Provide the (x, y) coordinate of the cell's center where the given text is located.  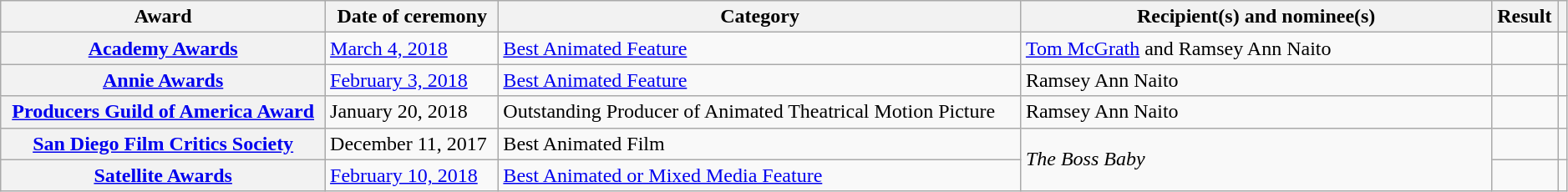
Best Animated or Mixed Media Feature (760, 175)
Tom McGrath and Ramsey Ann Naito (1256, 48)
The Boss Baby (1256, 159)
Date of ceremony (413, 17)
Satellite Awards (164, 175)
Annie Awards (164, 80)
Academy Awards (164, 48)
Result (1525, 17)
San Diego Film Critics Society (164, 144)
Outstanding Producer of Animated Theatrical Motion Picture (760, 112)
Recipient(s) and nominee(s) (1256, 17)
January 20, 2018 (413, 112)
December 11, 2017 (413, 144)
February 10, 2018 (413, 175)
Award (164, 17)
Best Animated Film (760, 144)
Category (760, 17)
Producers Guild of America Award (164, 112)
February 3, 2018 (413, 80)
March 4, 2018 (413, 48)
